For the text-containing cell, return its midpoint in (X, Y) coordinate format. 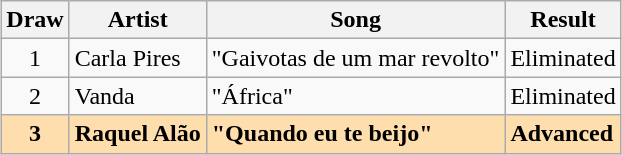
Song (356, 20)
2 (35, 96)
"Gaivotas de um mar revolto" (356, 58)
Carla Pires (138, 58)
Artist (138, 20)
3 (35, 134)
Result (563, 20)
Advanced (563, 134)
"África" (356, 96)
Draw (35, 20)
1 (35, 58)
Vanda (138, 96)
Raquel Alão (138, 134)
"Quando eu te beijo" (356, 134)
